Capture the cell that displays the provided text and extract its [X, Y] central coordinate. 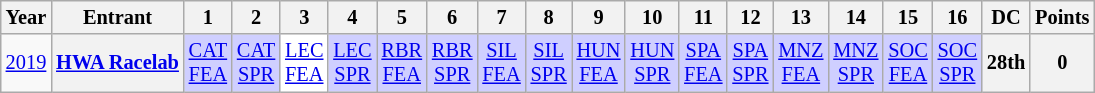
Year [26, 17]
2 [256, 17]
2019 [26, 63]
15 [908, 17]
10 [652, 17]
9 [599, 17]
LECFEA [304, 63]
HUNSPR [652, 63]
SOCFEA [908, 63]
7 [501, 17]
SILSPR [549, 63]
HWA Racelab [118, 63]
16 [958, 17]
12 [750, 17]
4 [352, 17]
CATSPR [256, 63]
CATFEA [208, 63]
RBRFEA [402, 63]
0 [1062, 63]
8 [549, 17]
SILFEA [501, 63]
MNZSPR [856, 63]
HUNFEA [599, 63]
6 [452, 17]
Entrant [118, 17]
13 [800, 17]
Points [1062, 17]
MNZFEA [800, 63]
RBRSPR [452, 63]
SOCSPR [958, 63]
LECSPR [352, 63]
5 [402, 17]
SPAFEA [703, 63]
28th [1006, 63]
3 [304, 17]
14 [856, 17]
SPASPR [750, 63]
1 [208, 17]
DC [1006, 17]
11 [703, 17]
